Provide the [x, y] coordinate of the cell's center where the given text is located.  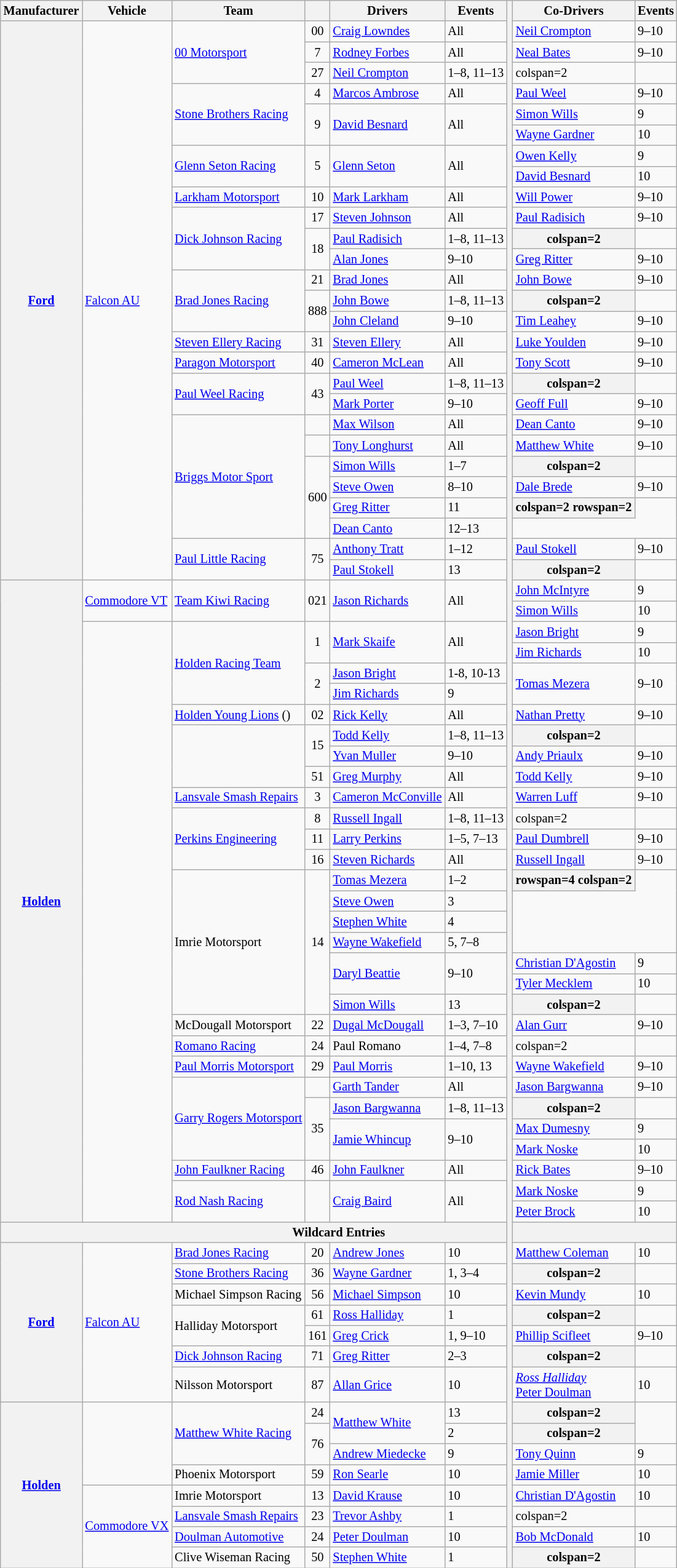
Neal Bates [574, 52]
00 Motorsport [239, 52]
Allan Grice [387, 1385]
Warren Luff [574, 797]
600 [317, 497]
Team [239, 10]
50 [317, 1558]
61 [317, 1315]
Tony Quinn [574, 1454]
Holden Racing Team [239, 663]
Commodore VT [127, 600]
Michael Simpson Racing [239, 1294]
Ross Halliday [387, 1315]
56 [317, 1294]
Paul Romano [387, 1046]
Michael Simpson [387, 1294]
02 [317, 715]
161 [317, 1335]
Jason Richards [387, 600]
888 [317, 311]
31 [317, 342]
Drivers [387, 10]
Will Power [574, 197]
Brad Jones [387, 280]
1–4, 7–8 [476, 1046]
Kevin Mundy [574, 1294]
Andrew Miedecke [387, 1454]
Owen Kelly [574, 156]
Team Kiwi Racing [239, 600]
Steven Ellery Racing [239, 342]
Marcos Ambrose [387, 94]
43 [317, 394]
Anthony Tratt [387, 549]
John Cleland [387, 321]
David Krause [387, 1495]
7 [317, 52]
John Faulkner [387, 1170]
1–12 [476, 549]
Steven Johnson [387, 218]
Rodney Forbes [387, 52]
36 [317, 1273]
Bob McDonald [574, 1537]
46 [317, 1170]
Garth Tander [387, 1087]
Vehicle [127, 10]
1–3, 7–10 [476, 1025]
21 [317, 280]
Alan Gurr [574, 1025]
87 [317, 1385]
22 [317, 1025]
1–2 [476, 880]
Geoff Full [574, 404]
Rick Kelly [387, 715]
Peter Doulman [387, 1537]
Manufacturer [42, 10]
40 [317, 362]
76 [317, 1443]
Tyler Mecklem [574, 984]
27 [317, 73]
23 [317, 1516]
Garry Rogers Motorsport [239, 1118]
15 [317, 746]
Paul Morris Motorsport [239, 1067]
Jamie Miller [574, 1474]
Nathan Pretty [574, 715]
Nilsson Motorsport [239, 1385]
rowspan=4 colspan=2 [574, 880]
Co-Drivers [574, 10]
1–7 [476, 466]
Alan Jones [387, 259]
20 [317, 1253]
Steven Richards [387, 859]
5, 7–8 [476, 942]
00 [317, 31]
Greg Crick [387, 1335]
Holden Young Lions () [239, 715]
29 [317, 1067]
Commodore VX [127, 1527]
59 [317, 1474]
Romano Racing [239, 1046]
71 [317, 1356]
Daryl Beattie [387, 973]
14 [317, 942]
1–5, 7–13 [476, 839]
Craig Lowndes [387, 31]
18 [317, 249]
8 [317, 818]
Wildcard Entries [339, 1232]
Dale Brede [574, 487]
Cameron McConville [387, 797]
Greg Murphy [387, 777]
Jamie Whincup [387, 1139]
Tim Leahey [574, 321]
Larry Perkins [387, 839]
Mark Larkham [387, 197]
Mark Porter [387, 404]
Paul Weel Racing [239, 394]
colspan=2 rowspan=2 [574, 507]
Luke Youlden [574, 342]
Yvan Muller [387, 756]
Ross Halliday Peter Doulman [574, 1385]
Phoenix Motorsport [239, 1474]
Cameron McLean [387, 362]
Max Wilson [387, 424]
Larkham Motorsport [239, 197]
Halliday Motorsport [239, 1325]
51 [317, 777]
Peter Brock [574, 1211]
Max Dumesny [574, 1129]
Matthew Coleman [574, 1253]
Paul Dumbrell [574, 839]
5 [317, 166]
Dugal McDougall [387, 1025]
Craig Baird [387, 1201]
8–10 [476, 487]
2–3 [476, 1356]
1, 3–4 [476, 1273]
Tony Longhurst [387, 445]
35 [317, 1128]
Ron Searle [387, 1474]
Mark Skaife [387, 642]
1–10, 13 [476, 1067]
1, 9–10 [476, 1335]
Paul Little Racing [239, 559]
Matthew White Racing [239, 1433]
021 [317, 600]
Glenn Seton Racing [239, 166]
16 [317, 859]
Andrew Jones [387, 1253]
Glenn Seton [387, 166]
Phillip Scifleet [574, 1335]
12–13 [476, 528]
Rick Bates [574, 1170]
John McIntyre [574, 591]
Steven Ellery [387, 342]
McDougall Motorsport [239, 1025]
75 [317, 559]
Paul Morris [387, 1067]
Paragon Motorsport [239, 362]
Trevor Ashby [387, 1516]
Perkins Engineering [239, 839]
John Faulkner Racing [239, 1170]
Tony Scott [574, 362]
Briggs Motor Sport [239, 476]
1-8, 10-13 [476, 673]
Rod Nash Racing [239, 1201]
Clive Wiseman Racing [239, 1558]
Doulman Automotive [239, 1537]
Andy Priaulx [574, 756]
17 [317, 218]
